Locate the cell with the specified text and output its [X, Y] center coordinate. 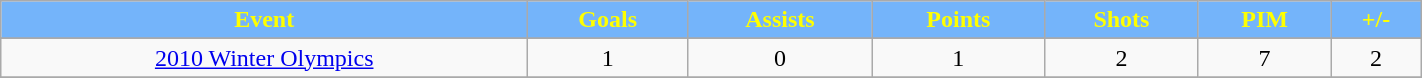
Event [264, 20]
PIM [1264, 20]
Goals [608, 20]
0 [780, 58]
7 [1264, 58]
Assists [780, 20]
2010 Winter Olympics [264, 58]
+/- [1376, 20]
Shots [1121, 20]
Points [958, 20]
